For the text-containing cell, return its midpoint in (X, Y) coordinate format. 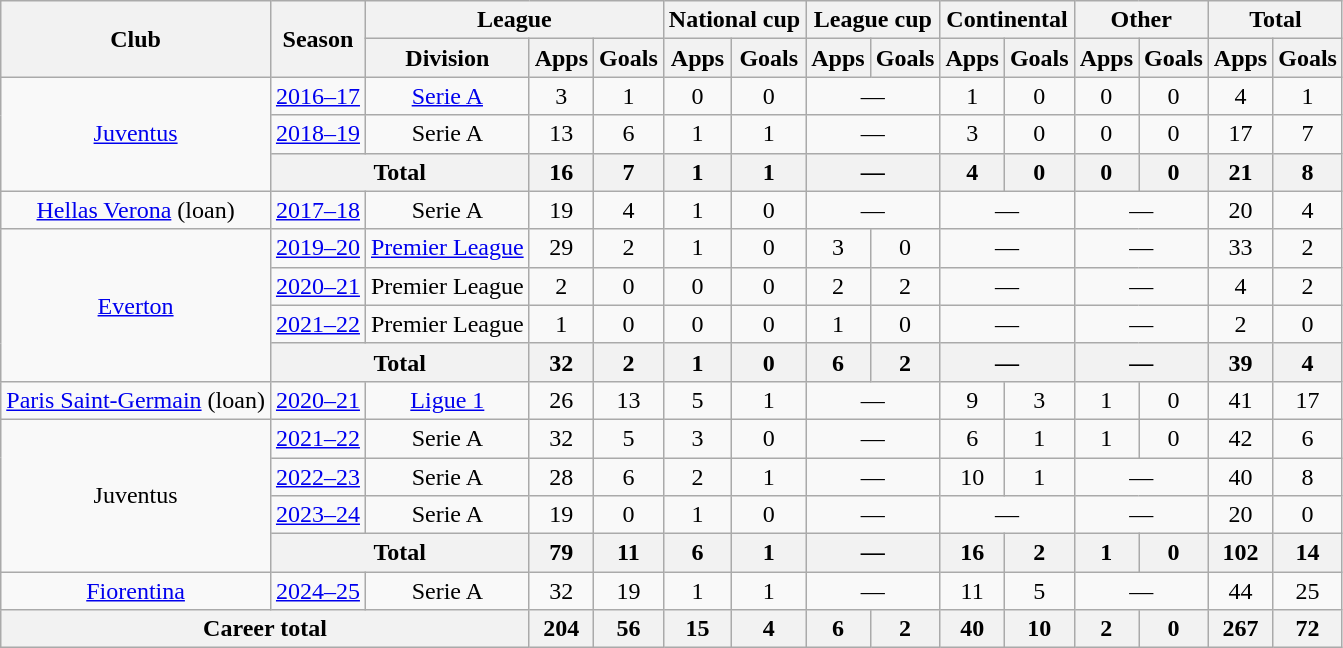
Ligue 1 (447, 400)
Paris Saint-Germain (loan) (136, 400)
72 (1308, 629)
267 (1240, 629)
29 (561, 248)
9 (972, 400)
25 (1308, 591)
44 (1240, 591)
National cup (734, 20)
14 (1308, 553)
League cup (873, 20)
56 (629, 629)
2024–25 (318, 591)
33 (1240, 248)
21 (1240, 172)
26 (561, 400)
Everton (136, 305)
League (514, 20)
102 (1240, 553)
Other (1141, 20)
2018–19 (318, 134)
42 (1240, 438)
Season (318, 39)
79 (561, 553)
41 (1240, 400)
Hellas Verona (loan) (136, 210)
28 (561, 477)
Club (136, 39)
Continental (1007, 20)
2019–20 (318, 248)
2023–24 (318, 515)
15 (697, 629)
Fiorentina (136, 591)
Career total (265, 629)
204 (561, 629)
39 (1240, 362)
2016–17 (318, 96)
2022–23 (318, 477)
Division (447, 58)
2017–18 (318, 210)
